Locate the cell with the specified text and output its [x, y] center coordinate. 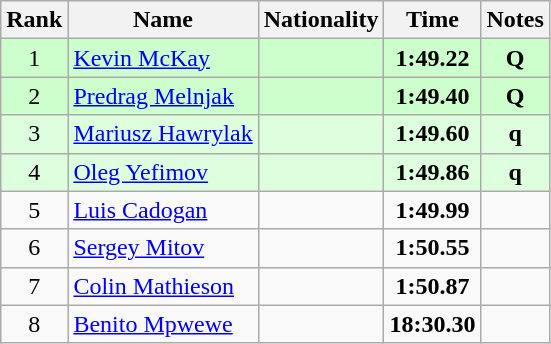
Luis Cadogan [163, 210]
1:49.86 [432, 172]
Notes [515, 20]
3 [34, 134]
Name [163, 20]
2 [34, 96]
Rank [34, 20]
1:49.60 [432, 134]
Time [432, 20]
18:30.30 [432, 324]
1:49.22 [432, 58]
8 [34, 324]
1:49.40 [432, 96]
1:50.87 [432, 286]
1:49.99 [432, 210]
Oleg Yefimov [163, 172]
1 [34, 58]
4 [34, 172]
Predrag Melnjak [163, 96]
Sergey Mitov [163, 248]
7 [34, 286]
Nationality [321, 20]
Kevin McKay [163, 58]
5 [34, 210]
6 [34, 248]
Colin Mathieson [163, 286]
Mariusz Hawrylak [163, 134]
Benito Mpwewe [163, 324]
1:50.55 [432, 248]
